Detect which cell encompasses the target text, then output its [X, Y] center coordinate. 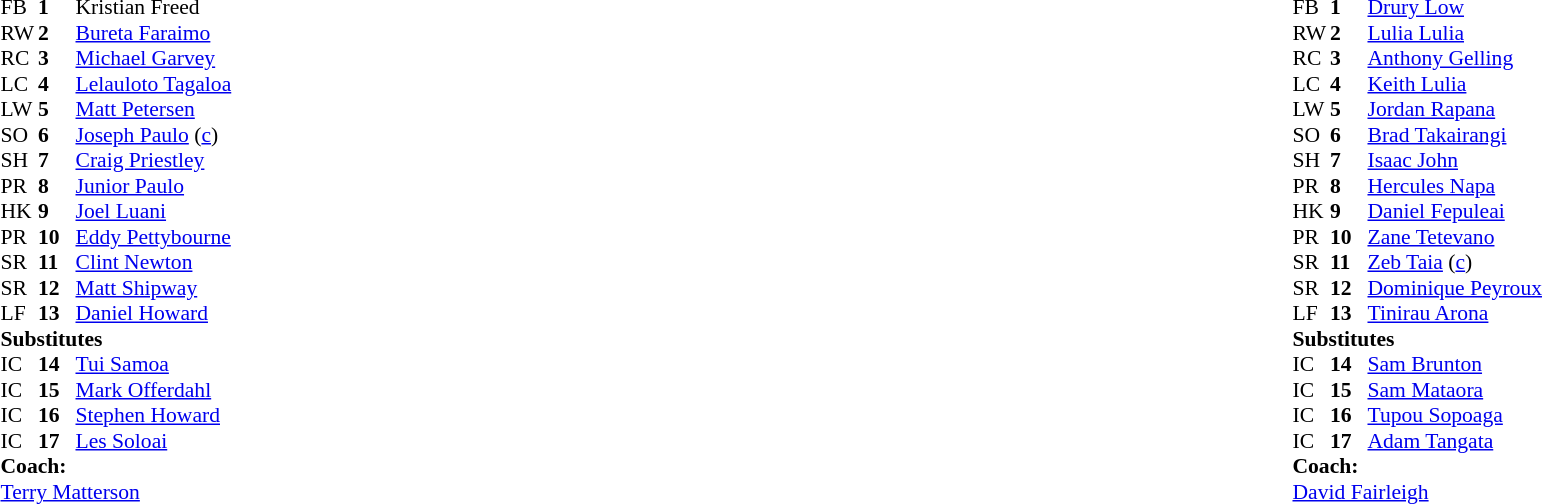
Brad Takairangi [1454, 135]
Tinirau Arona [1454, 313]
Matt Petersen [154, 109]
Mark Offerdahl [154, 390]
Les Soloai [154, 441]
Keith Lulia [1454, 84]
Lelauloto Tagaloa [154, 84]
Lulia Lulia [1454, 33]
Sam Brunton [1454, 365]
Zeb Taia (c) [1454, 263]
Isaac John [1454, 161]
Zane Tetevano [1454, 237]
Stephen Howard [154, 415]
Bureta Faraimo [154, 33]
Dominique Peyroux [1454, 288]
Sam Mataora [1454, 390]
Adam Tangata [1454, 441]
Jordan Rapana [1454, 109]
Clint Newton [154, 263]
Hercules Napa [1454, 186]
Craig Priestley [154, 161]
Joseph Paulo (c) [154, 135]
Tui Samoa [154, 365]
Daniel Howard [154, 313]
Eddy Pettybourne [154, 237]
Joel Luani [154, 211]
Junior Paulo [154, 186]
Matt Shipway [154, 288]
Michael Garvey [154, 59]
Anthony Gelling [1454, 59]
Tupou Sopoaga [1454, 415]
Daniel Fepuleai [1454, 211]
